Search for the cell housing the specified text and yield its (X, Y) center coordinate. 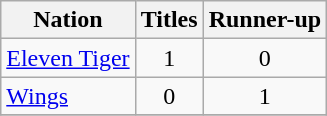
Nation (68, 20)
Runner-up (265, 20)
Eleven Tiger (68, 58)
Titles (169, 20)
Wings (68, 96)
